Output the (X, Y) coordinate of the center of the cell containing the given text.  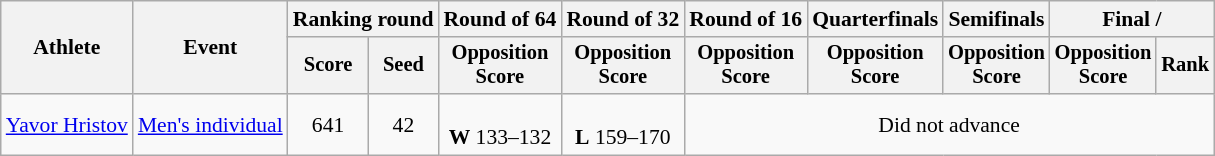
Round of 16 (746, 19)
Did not advance (949, 124)
Yavor Hristov (67, 124)
Rank (1185, 66)
Event (210, 48)
Ranking round (364, 19)
Final / (1132, 19)
42 (403, 124)
Round of 64 (500, 19)
Seed (403, 66)
W 133–132 (500, 124)
Score (328, 66)
L 159–170 (622, 124)
Athlete (67, 48)
Round of 32 (622, 19)
641 (328, 124)
Men's individual (210, 124)
Quarterfinals (875, 19)
Semifinals (996, 19)
